Provide the [x, y] coordinate of the cell's center where the given text is located.  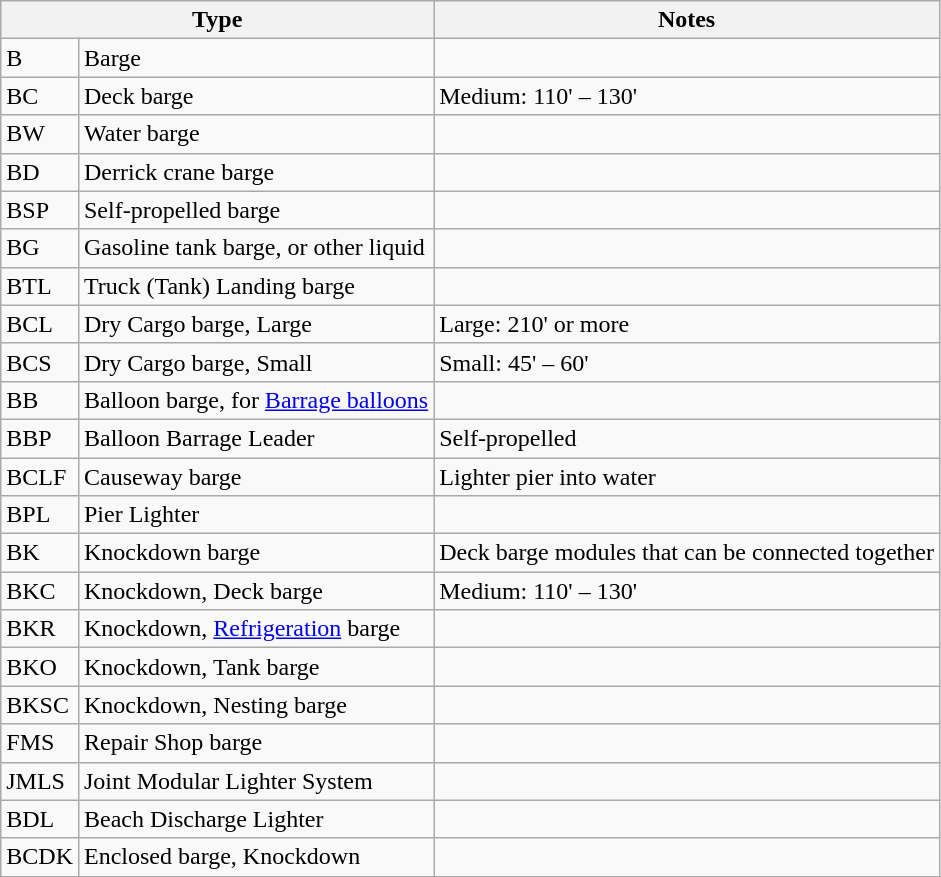
BCS [40, 362]
Knockdown, Tank barge [256, 667]
BDL [40, 819]
Knockdown, Refrigeration barge [256, 629]
Gasoline tank barge, or other liquid [256, 248]
BG [40, 248]
Dry Cargo barge, Large [256, 324]
Knockdown barge [256, 553]
BKSC [40, 705]
B [40, 58]
Large: 210' or more [687, 324]
BKR [40, 629]
Lighter pier into water [687, 477]
Small: 45' – 60' [687, 362]
BCLF [40, 477]
BC [40, 96]
Deck barge modules that can be connected together [687, 553]
BTL [40, 286]
Balloon Barrage Leader [256, 438]
Self-propelled barge [256, 210]
Deck barge [256, 96]
Derrick crane barge [256, 172]
Knockdown, Nesting barge [256, 705]
BB [40, 400]
Beach Discharge Lighter [256, 819]
BSP [40, 210]
BPL [40, 515]
Dry Cargo barge, Small [256, 362]
Knockdown, Deck barge [256, 591]
BK [40, 553]
FMS [40, 743]
Enclosed barge, Knockdown [256, 857]
Type [218, 20]
JMLS [40, 781]
BBP [40, 438]
Causeway barge [256, 477]
BKO [40, 667]
Joint Modular Lighter System [256, 781]
Truck (Tank) Landing barge [256, 286]
Barge [256, 58]
Self-propelled [687, 438]
BKC [40, 591]
BCL [40, 324]
BD [40, 172]
Water barge [256, 134]
BCDK [40, 857]
BW [40, 134]
Repair Shop barge [256, 743]
Balloon barge, for Barrage balloons [256, 400]
Notes [687, 20]
Pier Lighter [256, 515]
